Return (x, y) of the center of cell containing provided text 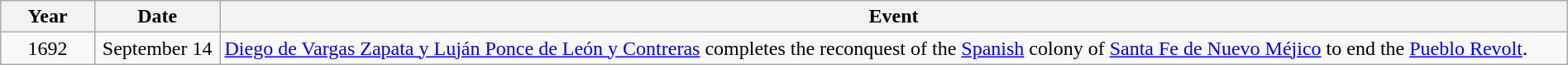
September 14 (157, 48)
Event (893, 17)
1692 (48, 48)
Date (157, 17)
Year (48, 17)
